Output the (x, y) coordinate of the center of the cell containing the given text.  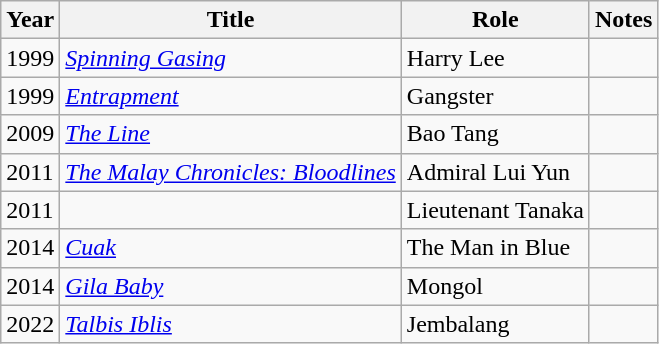
Title (230, 20)
Mongol (495, 286)
Gangster (495, 96)
Lieutenant Tanaka (495, 210)
The Man in Blue (495, 248)
2022 (30, 324)
Admiral Lui Yun (495, 172)
Spinning Gasing (230, 58)
2009 (30, 134)
Harry Lee (495, 58)
The Malay Chronicles: Bloodlines (230, 172)
Bao Tang (495, 134)
Notes (623, 20)
Year (30, 20)
Talbis Iblis (230, 324)
Cuak (230, 248)
The Line (230, 134)
Gila Baby (230, 286)
Jembalang (495, 324)
Entrapment (230, 96)
Role (495, 20)
